Identify which cell holds the provided text, then report its [X, Y] central coordinate. 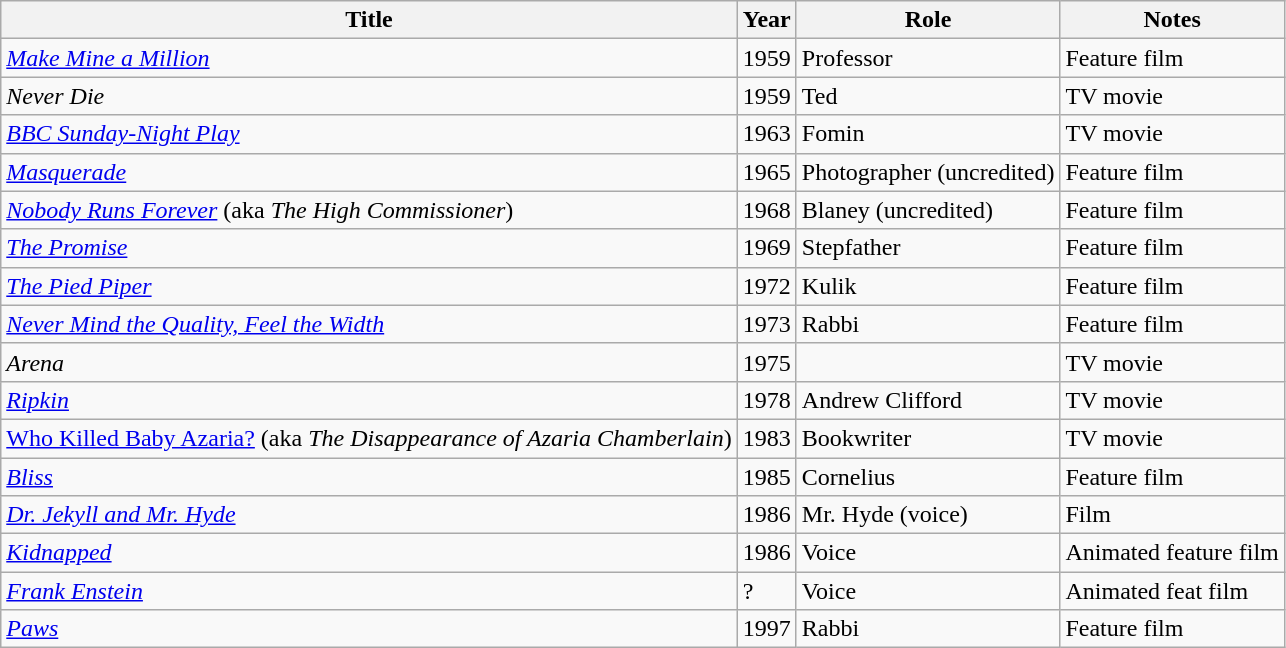
BBC Sunday-Night Play [369, 134]
1983 [766, 438]
1973 [766, 324]
Film [1172, 515]
The Pied Piper [369, 286]
Animated feature film [1172, 553]
Photographer (uncredited) [928, 172]
? [766, 591]
1975 [766, 362]
1969 [766, 248]
Never Mind the Quality, Feel the Width [369, 324]
Bliss [369, 477]
Animated feat film [1172, 591]
1978 [766, 400]
Arena [369, 362]
Role [928, 20]
1985 [766, 477]
Notes [1172, 20]
Masquerade [369, 172]
Stepfather [928, 248]
Ted [928, 96]
Nobody Runs Forever (aka The High Commissioner) [369, 210]
Title [369, 20]
1972 [766, 286]
Cornelius [928, 477]
Mr. Hyde (voice) [928, 515]
Who Killed Baby Azaria? (aka The Disappearance of Azaria Chamberlain) [369, 438]
Make Mine a Million [369, 58]
Paws [369, 629]
Fomin [928, 134]
1997 [766, 629]
Andrew Clifford [928, 400]
Ripkin [369, 400]
Dr. Jekyll and Mr. Hyde [369, 515]
Bookwriter [928, 438]
Blaney (uncredited) [928, 210]
Frank Enstein [369, 591]
Professor [928, 58]
The Promise [369, 248]
Kulik [928, 286]
1965 [766, 172]
Year [766, 20]
Never Die [369, 96]
1968 [766, 210]
1963 [766, 134]
Kidnapped [369, 553]
